Return the [x, y] coordinate for the center point of the cell that contains the specified text.  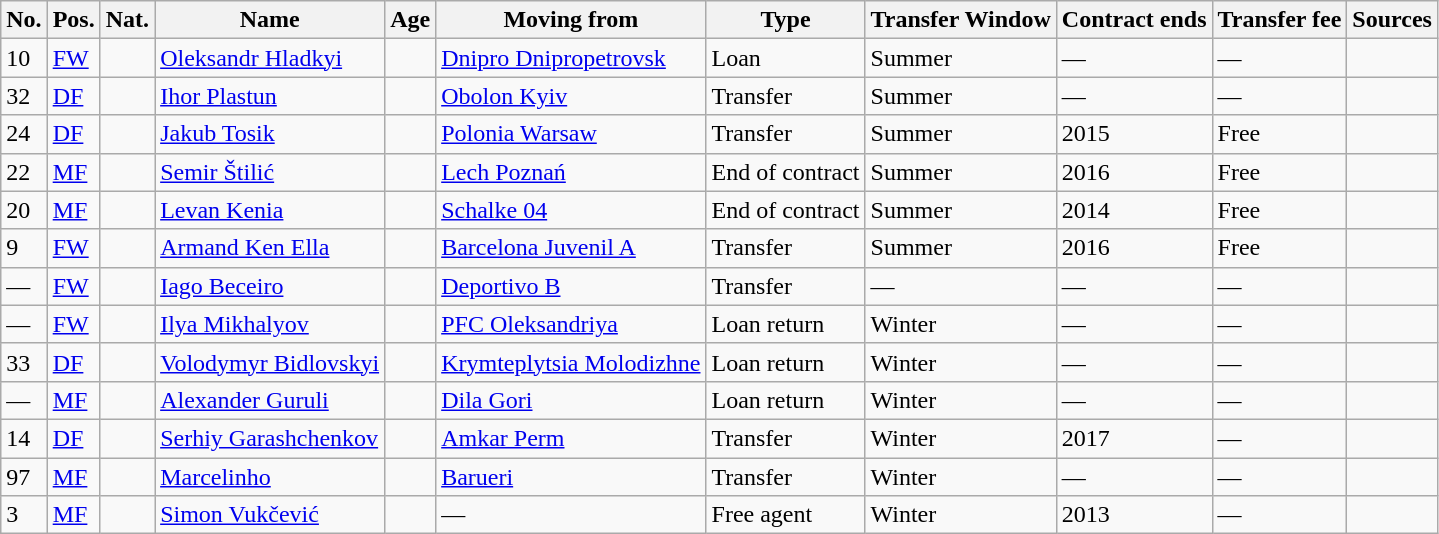
Name [270, 20]
Ilya Mikhalyov [270, 324]
24 [24, 134]
Contract ends [1134, 20]
2015 [1134, 134]
Age [410, 20]
Volodymyr Bidlovskyi [270, 362]
Schalke 04 [571, 210]
Transfer fee [1280, 20]
Serhiy Garashchenkov [270, 438]
3 [24, 515]
Polonia Warsaw [571, 134]
Nat. [127, 20]
Loan [786, 58]
Krymteplytsia Molodizhne [571, 362]
Semir Štilić [270, 172]
10 [24, 58]
Type [786, 20]
Moving from [571, 20]
2014 [1134, 210]
Barcelona Juvenil A [571, 248]
Marcelinho [270, 477]
Ihor Plastun [270, 96]
2017 [1134, 438]
Deportivo B [571, 286]
32 [24, 96]
Free agent [786, 515]
Obolon Kyiv [571, 96]
Levan Kenia [270, 210]
9 [24, 248]
Oleksandr Hladkyi [270, 58]
2013 [1134, 515]
Amkar Perm [571, 438]
Barueri [571, 477]
22 [24, 172]
Jakub Tosik [270, 134]
Sources [1392, 20]
33 [24, 362]
Pos. [74, 20]
Simon Vukčević [270, 515]
97 [24, 477]
Iago Beceiro [270, 286]
Dila Gori [571, 400]
Armand Ken Ella [270, 248]
Dnipro Dnipropetrovsk [571, 58]
PFC Oleksandriya [571, 324]
20 [24, 210]
14 [24, 438]
No. [24, 20]
Lech Poznań [571, 172]
Alexander Guruli [270, 400]
Transfer Window [960, 20]
